Pinpoint the cell where the given text exists, returning its [x, y] midpoint coordinate. 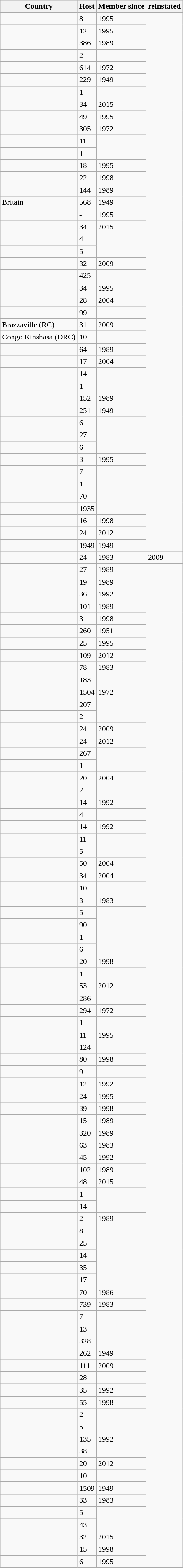
135 [87, 1439]
22 [87, 178]
1986 [121, 1292]
- [87, 215]
33 [87, 1500]
109 [87, 655]
43 [87, 1525]
614 [87, 68]
111 [87, 1366]
1935 [87, 508]
80 [87, 1059]
Britain [39, 202]
286 [87, 998]
1951 [121, 631]
1504 [87, 692]
Brazzaville (RC) [39, 325]
262 [87, 1353]
144 [87, 190]
Country [39, 6]
183 [87, 680]
36 [87, 594]
739 [87, 1304]
229 [87, 80]
124 [87, 1047]
328 [87, 1341]
49 [87, 116]
102 [87, 1170]
568 [87, 202]
64 [87, 349]
16 [87, 521]
260 [87, 631]
267 [87, 753]
19 [87, 582]
320 [87, 1133]
48 [87, 1182]
45 [87, 1158]
9 [87, 1072]
78 [87, 668]
386 [87, 43]
18 [87, 166]
152 [87, 398]
55 [87, 1402]
251 [87, 410]
63 [87, 1145]
50 [87, 863]
38 [87, 1451]
Member since [121, 6]
1509 [87, 1488]
305 [87, 129]
294 [87, 1010]
39 [87, 1108]
101 [87, 606]
13 [87, 1329]
Host [87, 6]
425 [87, 276]
53 [87, 986]
Congo Kinshasa (DRC) [39, 337]
99 [87, 312]
207 [87, 704]
reinstated [164, 6]
31 [87, 325]
90 [87, 925]
